From the cell containing the given text, extract its center point as [x, y] coordinate. 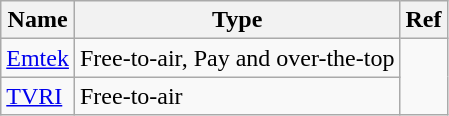
TVRI [38, 96]
Free-to-air, Pay and over-the-top [237, 58]
Free-to-air [237, 96]
Name [38, 20]
Ref [424, 20]
Emtek [38, 58]
Type [237, 20]
